Detect which cell encompasses the target text, then output its (x, y) center coordinate. 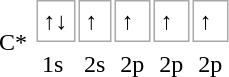
↑↓ (56, 21)
